Output the [X, Y] coordinate of the center of the cell containing the given text.  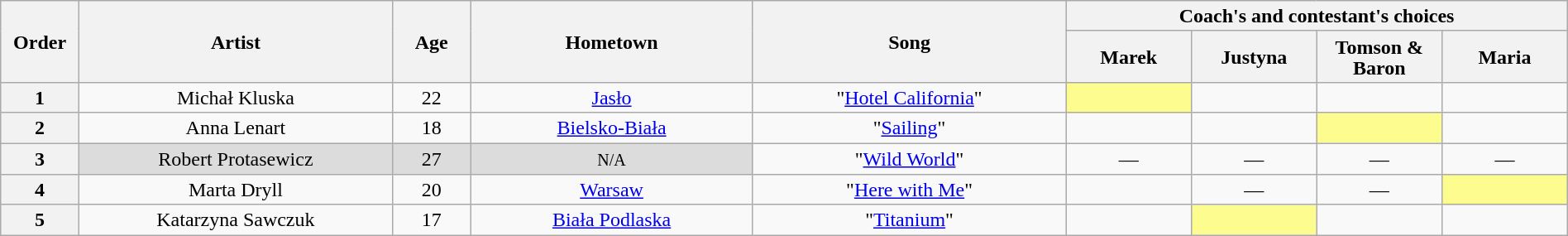
"Hotel California" [910, 98]
1 [40, 98]
"Titanium" [910, 220]
3 [40, 158]
Coach's and contestant's choices [1317, 17]
"Here with Me" [910, 190]
Maria [1505, 56]
"Wild World" [910, 158]
5 [40, 220]
Tomson & Baron [1379, 56]
Biała Podlaska [612, 220]
Anna Lenart [235, 128]
4 [40, 190]
22 [432, 98]
Artist [235, 41]
Robert Protasewicz [235, 158]
Order [40, 41]
Song [910, 41]
Marek [1129, 56]
N/A [612, 158]
Age [432, 41]
Marta Dryll [235, 190]
27 [432, 158]
Bielsko-Biała [612, 128]
Michał Kluska [235, 98]
Warsaw [612, 190]
18 [432, 128]
Hometown [612, 41]
Katarzyna Sawczuk [235, 220]
2 [40, 128]
Justyna [1255, 56]
"Sailing" [910, 128]
17 [432, 220]
20 [432, 190]
Jasło [612, 98]
